Extract the (x, y) coordinate from the center of the cell holding the provided text.  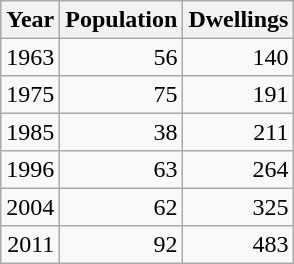
483 (238, 244)
56 (122, 56)
Year (30, 20)
1963 (30, 56)
63 (122, 170)
38 (122, 132)
264 (238, 170)
1975 (30, 94)
1985 (30, 132)
211 (238, 132)
140 (238, 56)
Dwellings (238, 20)
325 (238, 206)
2004 (30, 206)
62 (122, 206)
1996 (30, 170)
Population (122, 20)
191 (238, 94)
2011 (30, 244)
75 (122, 94)
92 (122, 244)
